Detect which cell encompasses the target text, then output its (x, y) center coordinate. 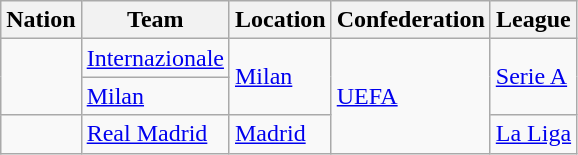
Madrid (280, 134)
Location (280, 20)
League (533, 20)
Confederation (410, 20)
Internazionale (155, 58)
Real Madrid (155, 134)
Serie A (533, 77)
Nation (41, 20)
UEFA (410, 96)
Team (155, 20)
La Liga (533, 134)
